Determine the [X, Y] coordinate at the center of the cell enclosing the given text.  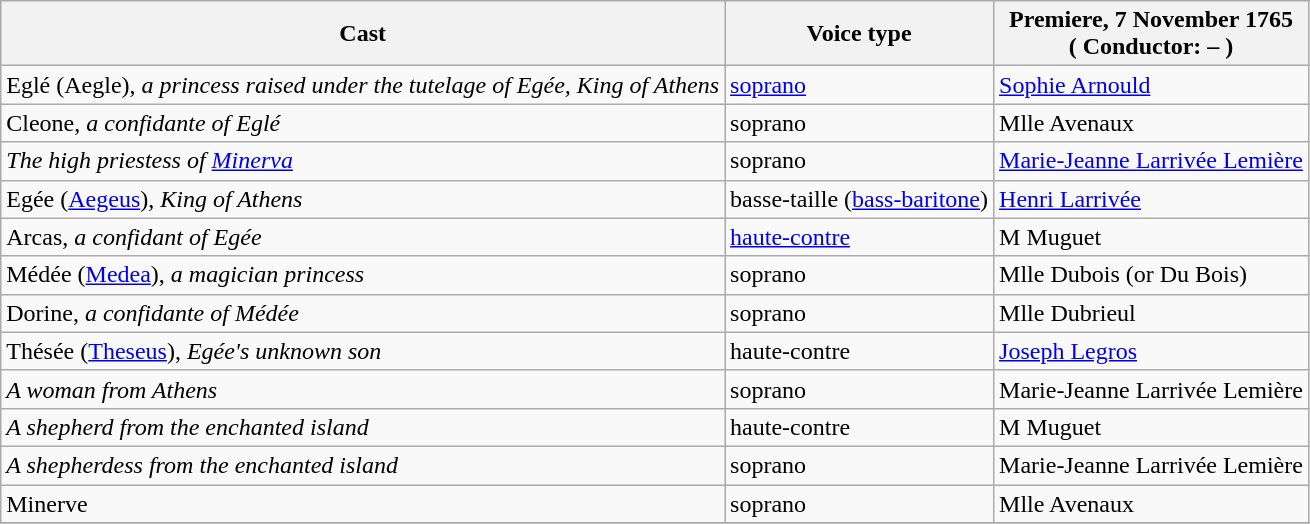
Premiere, 7 November 1765 ( Conductor: – ) [1152, 34]
basse-taille (bass-baritone) [860, 199]
Mlle Dubrieul [1152, 313]
Mlle Dubois (or Du Bois) [1152, 275]
Sophie Arnould [1152, 85]
Minerve [363, 503]
Arcas, a confidant of Egée [363, 237]
Egée (Aegeus), King of Athens [363, 199]
Cleone, a confidante of Eglé [363, 123]
Henri Larrivée [1152, 199]
A woman from Athens [363, 389]
Cast [363, 34]
Médée (Medea), a magician princess [363, 275]
A shepherdess from the enchanted island [363, 465]
Thésée (Theseus), Egée's unknown son [363, 351]
Voice type [860, 34]
Joseph Legros [1152, 351]
Eglé (Aegle), a princess raised under the tutelage of Egée, King of Athens [363, 85]
Dorine, a confidante of Médée [363, 313]
The high priestess of Minerva [363, 161]
A shepherd from the enchanted island [363, 427]
